Pinpoint the cell where the given text exists, returning its [x, y] midpoint coordinate. 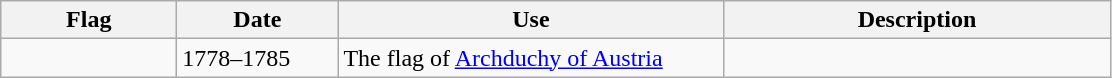
Flag [89, 20]
The flag of Archduchy of Austria [531, 58]
Description [917, 20]
Date [258, 20]
Use [531, 20]
1778–1785 [258, 58]
